Determine the [X, Y] coordinate at the center of the cell enclosing the given text.  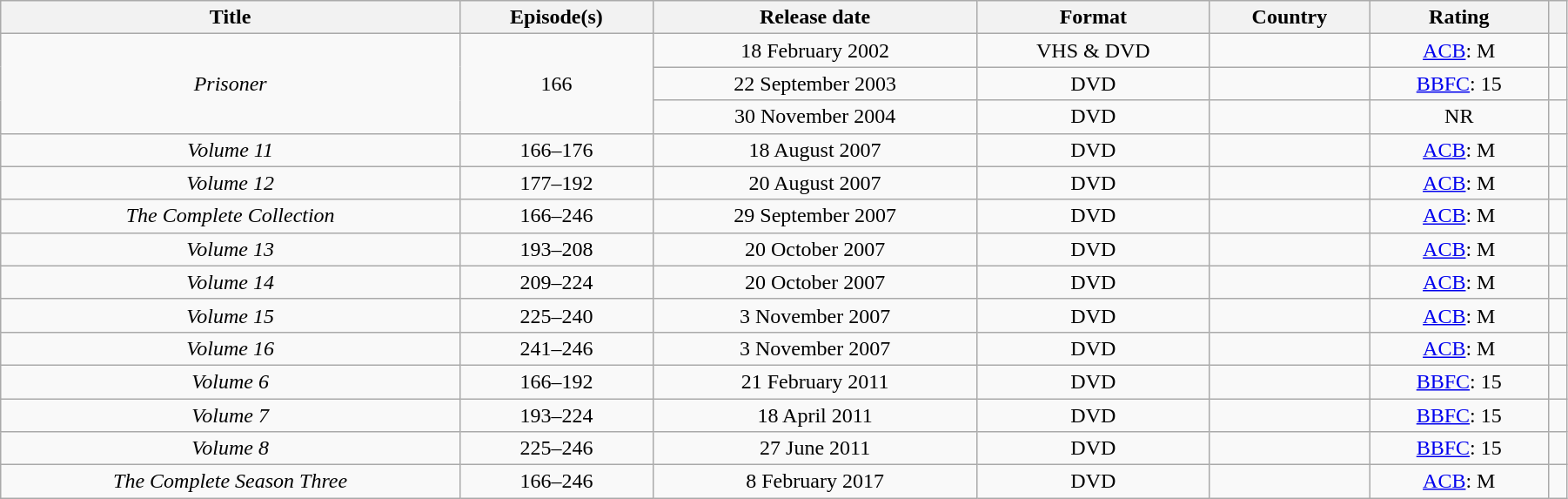
166 [557, 84]
Rating [1459, 17]
NR [1459, 117]
Volume 8 [231, 448]
Volume 15 [231, 315]
193–224 [557, 415]
166–176 [557, 150]
27 June 2011 [814, 448]
8 February 2017 [814, 482]
The Complete Season Three [231, 482]
22 September 2003 [814, 84]
18 February 2002 [814, 51]
Volume 6 [231, 381]
20 August 2007 [814, 183]
Release date [814, 17]
177–192 [557, 183]
VHS & DVD [1093, 51]
Volume 7 [231, 415]
241–246 [557, 348]
Title [231, 17]
Country [1290, 17]
18 April 2011 [814, 415]
193–208 [557, 249]
225–246 [557, 448]
18 August 2007 [814, 150]
The Complete Collection [231, 216]
225–240 [557, 315]
Prisoner [231, 84]
Volume 16 [231, 348]
Format [1093, 17]
209–224 [557, 282]
Volume 14 [231, 282]
Volume 13 [231, 249]
21 February 2011 [814, 381]
Volume 11 [231, 150]
30 November 2004 [814, 117]
Volume 12 [231, 183]
Episode(s) [557, 17]
29 September 2007 [814, 216]
166–192 [557, 381]
